Capture the cell that displays the provided text and extract its [X, Y] central coordinate. 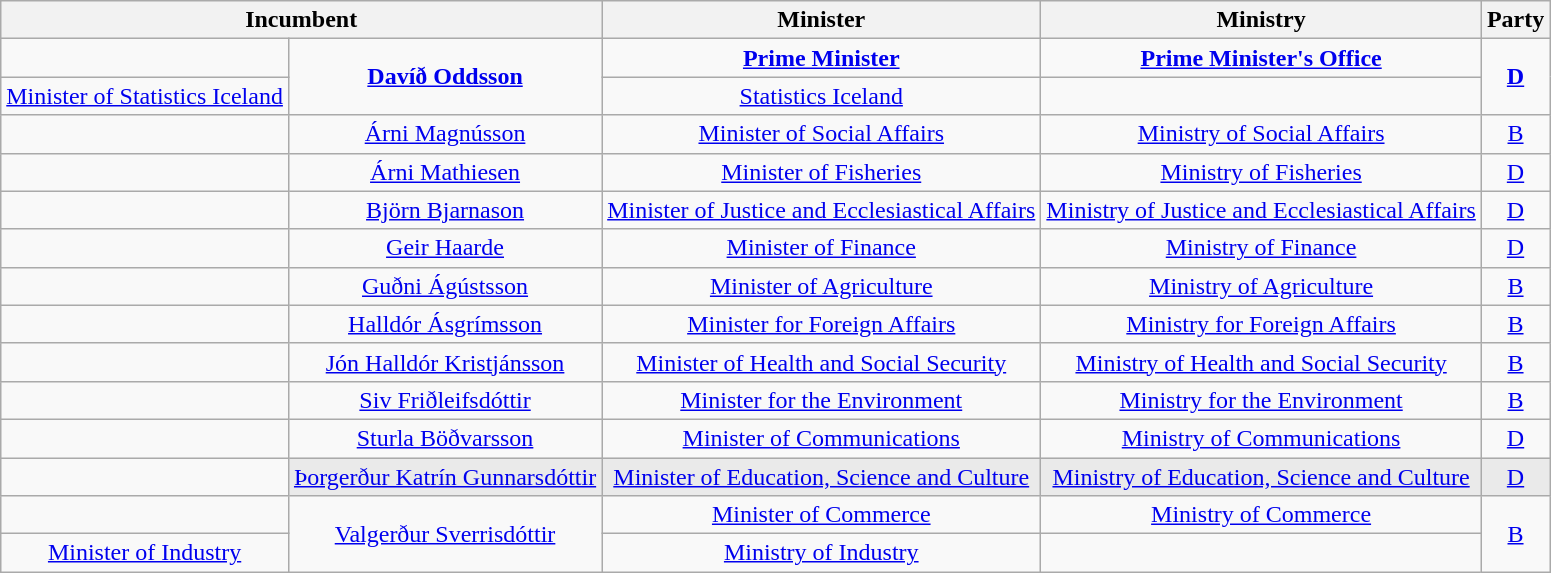
Minister of Social Affairs [822, 134]
Ministry of Social Affairs [1262, 134]
Ministry for Foreign Affairs [1262, 324]
Davíð Oddsson [444, 77]
Ministry for the Environment [1262, 400]
Minister of Industry [145, 553]
Ministry of Industry [822, 553]
Minister for Foreign Affairs [822, 324]
Halldór Ásgrímsson [444, 324]
Party [1515, 20]
Incumbent [302, 20]
Geir Haarde [444, 248]
Ministry of Agriculture [1262, 286]
Björn Bjarnason [444, 210]
Minister of Health and Social Security [822, 362]
Minister of Fisheries [822, 172]
Árni Magnússon [444, 134]
Siv Friðleifsdóttir [444, 400]
Minister of Education, Science and Culture [822, 477]
Ministry of Commerce [1262, 515]
Statistics Iceland [822, 96]
Prime Minister's Office [1262, 58]
Minister of Agriculture [822, 286]
Minister of Communications [822, 438]
Minister of Commerce [822, 515]
Ministry of Fisheries [1262, 172]
Ministry [1262, 20]
Ministry of Education, Science and Culture [1262, 477]
Ministry of Health and Social Security [1262, 362]
Ministry of Communications [1262, 438]
Valgerður Sverrisdóttir [444, 534]
Minister of Finance [822, 248]
Minister of Statistics Iceland [145, 96]
Prime Minister [822, 58]
Ministry of Finance [1262, 248]
Guðni Ágústsson [444, 286]
Minister [822, 20]
Ministry of Justice and Ecclesiastical Affairs [1262, 210]
Sturla Böðvarsson [444, 438]
Árni Mathiesen [444, 172]
Jón Halldór Kristjánsson [444, 362]
Minister for the Environment [822, 400]
Minister of Justice and Ecclesiastical Affairs [822, 210]
Þorgerður Katrín Gunnarsdóttir [444, 477]
